Scan for the cell matching the given text and deliver its [x, y] coordinate at center. 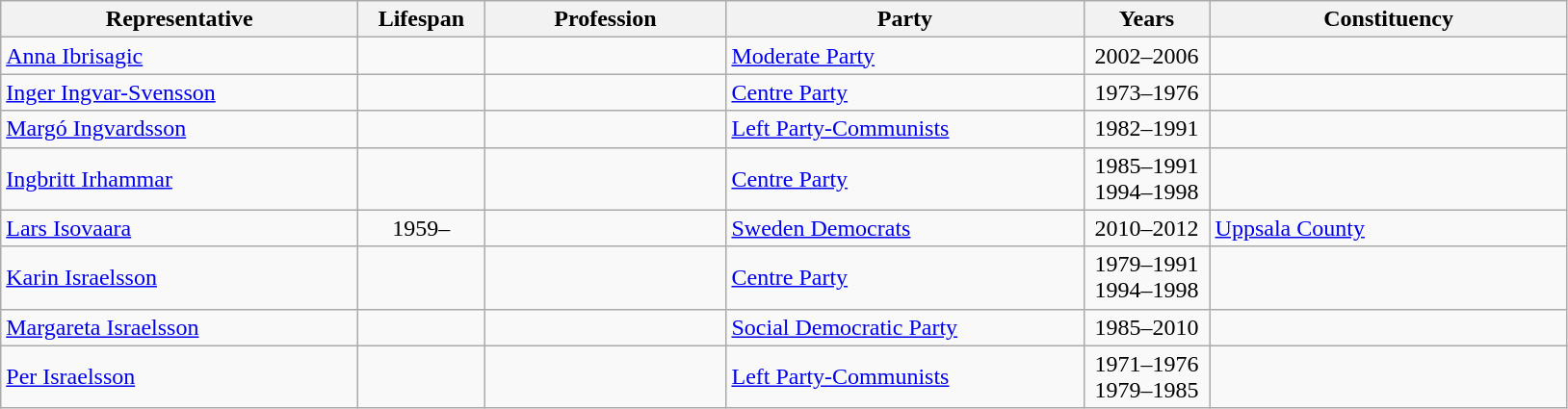
Ingbritt Irhammar [179, 179]
1973–1976 [1146, 92]
Constituency [1389, 19]
Years [1146, 19]
Margareta Israelsson [179, 327]
Karin Israelsson [179, 277]
Representative [179, 19]
Anna Ibrisagic [179, 56]
2002–2006 [1146, 56]
Per Israelsson [179, 377]
Lars Isovaara [179, 228]
1982–1991 [1146, 129]
1959– [422, 228]
Party [905, 19]
Sweden Democrats [905, 228]
Moderate Party [905, 56]
Uppsala County [1389, 228]
Lifespan [422, 19]
Inger Ingvar-Svensson [179, 92]
1971–19761979–1985 [1146, 377]
1985–2010 [1146, 327]
Profession [605, 19]
1985–19911994–1998 [1146, 179]
2010–2012 [1146, 228]
1979–19911994–1998 [1146, 277]
Social Democratic Party [905, 327]
Margó Ingvardsson [179, 129]
